Locate the cell with the specified text and output its [X, Y] center coordinate. 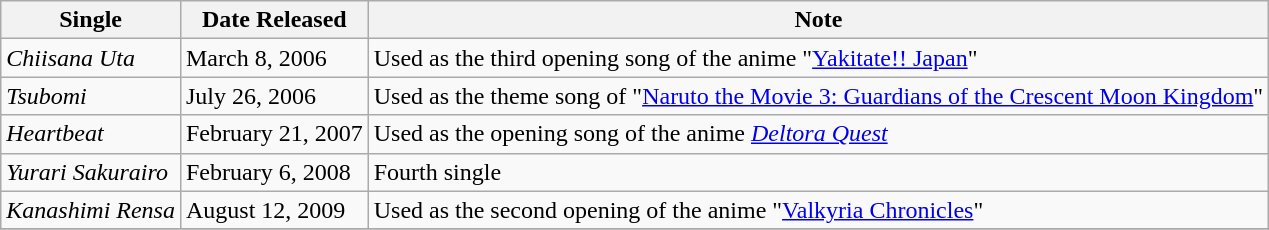
Used as the opening song of the anime Deltora Quest [818, 134]
Date Released [274, 20]
Note [818, 20]
March 8, 2006 [274, 58]
Single [91, 20]
Kanashimi Rensa [91, 210]
Yurari Sakurairo [91, 172]
Fourth single [818, 172]
Used as the theme song of "Naruto the Movie 3: Guardians of the Crescent Moon Kingdom" [818, 96]
July 26, 2006 [274, 96]
August 12, 2009 [274, 210]
Heartbeat [91, 134]
Used as the third opening song of the anime "Yakitate!! Japan" [818, 58]
Used as the second opening of the anime "Valkyria Chronicles" [818, 210]
February 21, 2007 [274, 134]
Chiisana Uta [91, 58]
Tsubomi [91, 96]
February 6, 2008 [274, 172]
